Return the (X, Y) coordinate for the center point of the cell that contains the specified text.  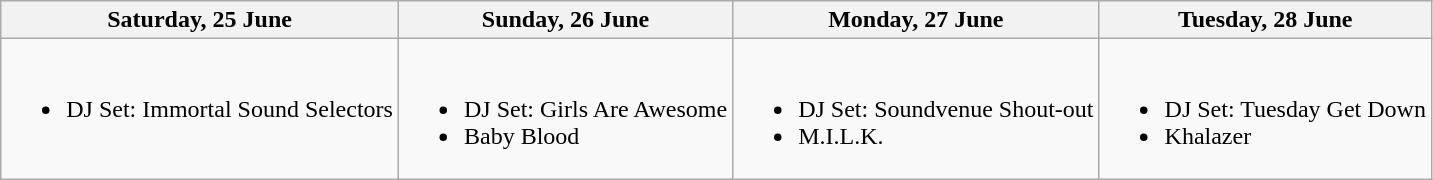
Tuesday, 28 June (1265, 20)
DJ Set: Tuesday Get DownKhalazer (1265, 109)
DJ Set: Soundvenue Shout-outM.I.L.K. (916, 109)
Sunday, 26 June (565, 20)
DJ Set: Immortal Sound Selectors (200, 109)
Monday, 27 June (916, 20)
DJ Set: Girls Are AwesomeBaby Blood (565, 109)
Saturday, 25 June (200, 20)
